Return [x, y] of the center of cell containing provided text 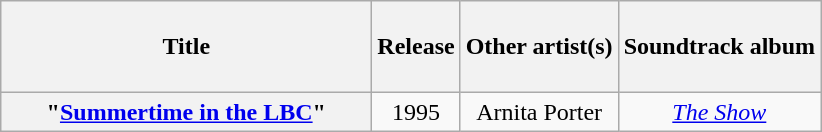
Soundtrack album [719, 47]
Title [186, 47]
1995 [416, 112]
"Summertime in the LBC" [186, 112]
Arnita Porter [539, 112]
Other artist(s) [539, 47]
The Show [719, 112]
Release [416, 47]
